Provide the (X, Y) coordinate of the cell's center where the given text is located.  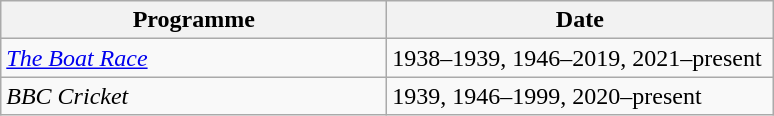
Date (580, 20)
1938–1939, 1946–2019, 2021–present (580, 58)
Programme (194, 20)
BBC Cricket (194, 96)
The Boat Race (194, 58)
1939, 1946–1999, 2020–present (580, 96)
